From the cell containing the given text, extract its center point as (x, y) coordinate. 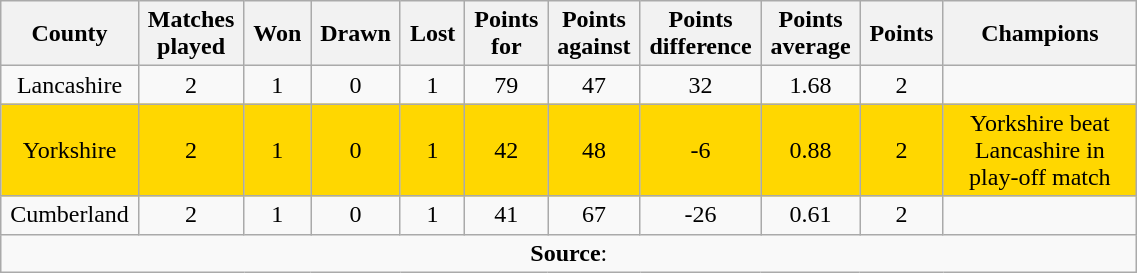
0.61 (810, 215)
47 (594, 85)
Won (278, 34)
0.88 (810, 150)
Matches played (191, 34)
Drawn (356, 34)
Cumberland (70, 215)
-26 (700, 215)
Yorkshire beat Lancashire in play-off match (1040, 150)
41 (506, 215)
48 (594, 150)
Points difference (700, 34)
79 (506, 85)
Points average (810, 34)
Points for (506, 34)
Source: (569, 253)
32 (700, 85)
-6 (700, 150)
67 (594, 215)
Champions (1040, 34)
1.68 (810, 85)
Lancashire (70, 85)
42 (506, 150)
Points against (594, 34)
Lost (432, 34)
Yorkshire (70, 150)
Points (902, 34)
County (70, 34)
